Provide the (X, Y) coordinate of the cell's center where the given text is located.  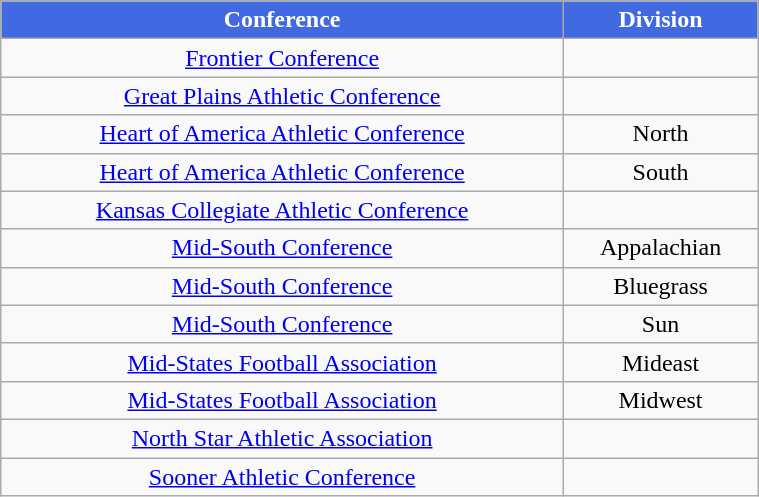
Frontier Conference (282, 58)
Mideast (660, 362)
Sun (660, 324)
Conference (282, 20)
Division (660, 20)
Appalachian (660, 248)
North (660, 134)
Great Plains Athletic Conference (282, 96)
Kansas Collegiate Athletic Conference (282, 210)
Midwest (660, 400)
Sooner Athletic Conference (282, 477)
North Star Athletic Association (282, 438)
South (660, 172)
Bluegrass (660, 286)
